From the cell containing the given text, extract its center point as [x, y] coordinate. 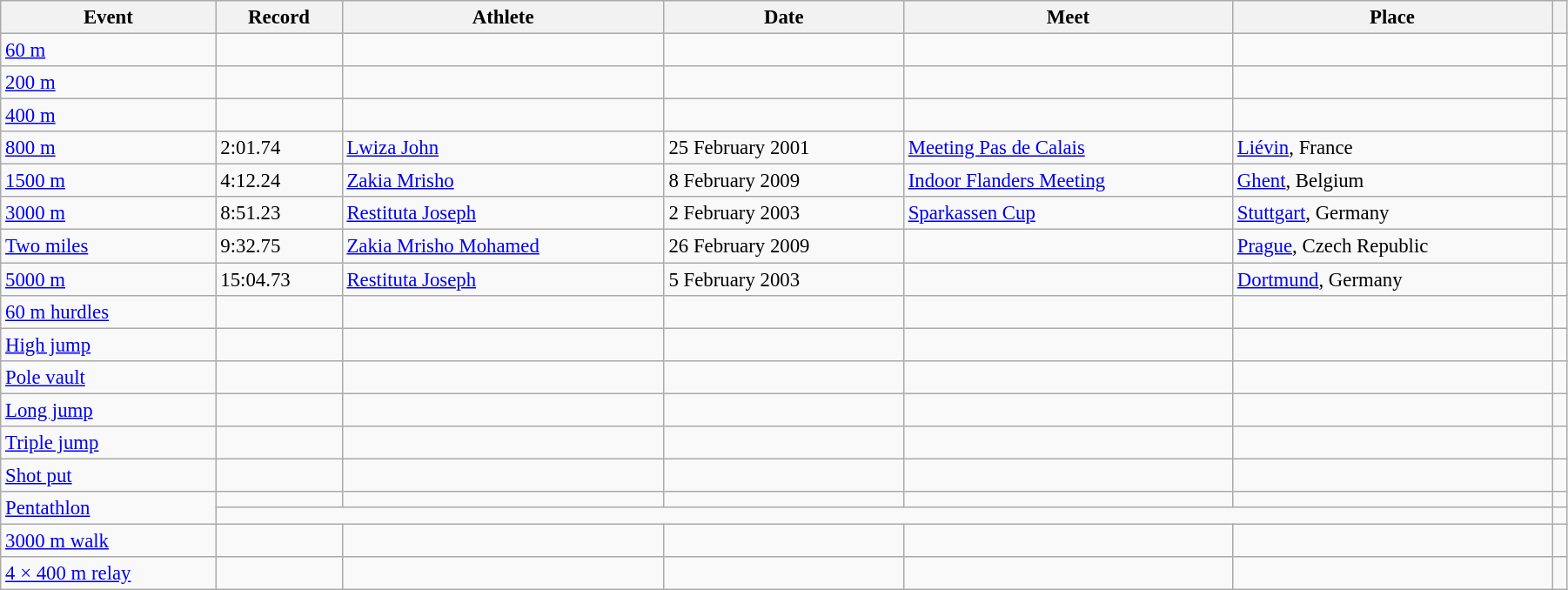
Record [278, 17]
4 × 400 m relay [108, 573]
3000 m [108, 213]
15:04.73 [278, 279]
1500 m [108, 181]
Athlete [503, 17]
Prague, Czech Republic [1392, 246]
Zakia Mrisho [503, 181]
2:01.74 [278, 148]
3000 m walk [108, 540]
Indoor Flanders Meeting [1068, 181]
Shot put [108, 475]
Event [108, 17]
25 February 2001 [783, 148]
26 February 2009 [783, 246]
Liévin, France [1392, 148]
Sparkassen Cup [1068, 213]
200 m [108, 83]
Zakia Mrisho Mohamed [503, 246]
8:51.23 [278, 213]
Triple jump [108, 443]
Two miles [108, 246]
Long jump [108, 410]
Stuttgart, Germany [1392, 213]
60 m [108, 50]
9:32.75 [278, 246]
60 m hurdles [108, 312]
4:12.24 [278, 181]
Ghent, Belgium [1392, 181]
Lwiza John [503, 148]
800 m [108, 148]
5 February 2003 [783, 279]
2 February 2003 [783, 213]
Date [783, 17]
Meeting Pas de Calais [1068, 148]
5000 m [108, 279]
Pentathlon [108, 508]
Dortmund, Germany [1392, 279]
Meet [1068, 17]
High jump [108, 345]
8 February 2009 [783, 181]
Pole vault [108, 377]
400 m [108, 116]
Place [1392, 17]
